Output the (X, Y) coordinate of the center of the cell containing the given text.  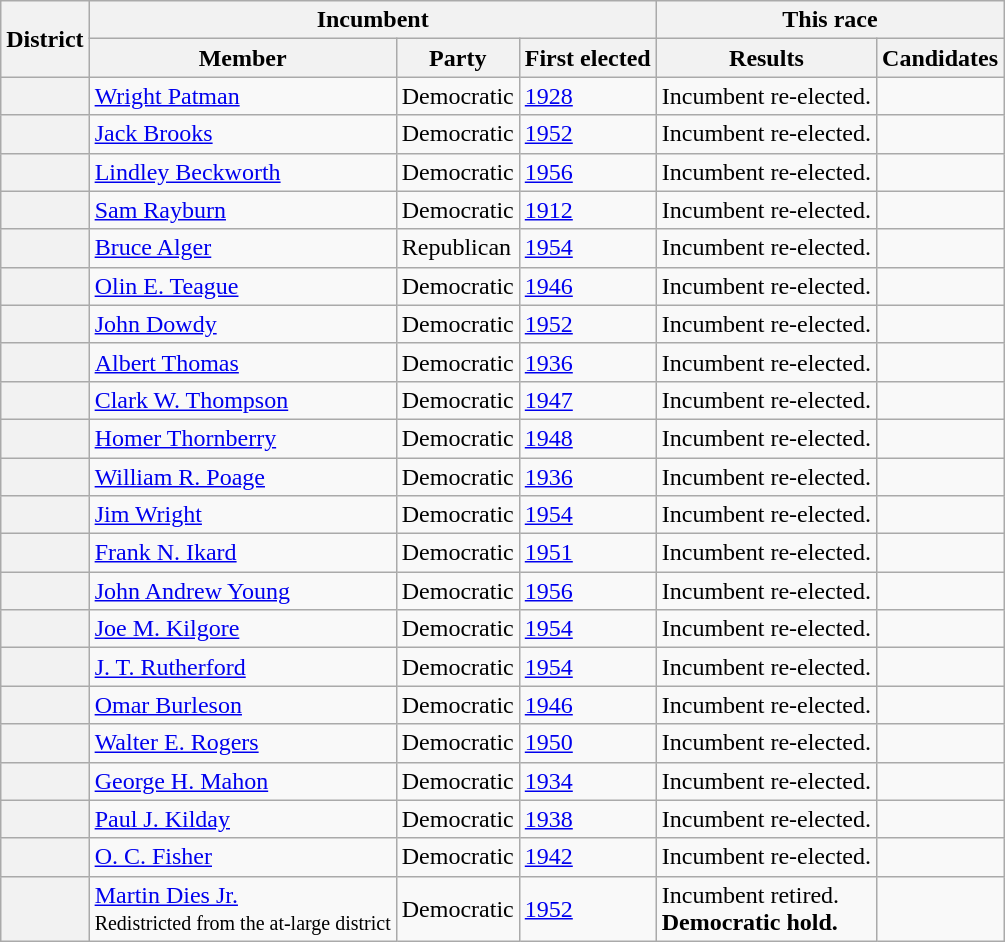
John Andrew Young (242, 591)
1938 (588, 819)
Joe M. Kilgore (242, 629)
J. T. Rutherford (242, 667)
This race (830, 20)
George H. Mahon (242, 781)
Frank N. Ikard (242, 553)
Homer Thornberry (242, 438)
Lindley Beckworth (242, 172)
Clark W. Thompson (242, 400)
O. C. Fisher (242, 857)
Martin Dies Jr.Redistricted from the at-large district (242, 908)
1934 (588, 781)
Walter E. Rogers (242, 743)
1950 (588, 743)
Wright Patman (242, 96)
1948 (588, 438)
Candidates (940, 58)
Jack Brooks (242, 134)
1928 (588, 96)
Bruce Alger (242, 248)
1947 (588, 400)
Party (458, 58)
Incumbent (372, 20)
Paul J. Kilday (242, 819)
Olin E. Teague (242, 286)
Omar Burleson (242, 705)
1951 (588, 553)
John Dowdy (242, 324)
Sam Rayburn (242, 210)
Jim Wright (242, 515)
Results (766, 58)
Republican (458, 248)
1912 (588, 210)
First elected (588, 58)
Incumbent retired.Democratic hold. (766, 908)
Albert Thomas (242, 362)
William R. Poage (242, 477)
1942 (588, 857)
Member (242, 58)
District (45, 39)
